Extract the [X, Y] coordinate from the center of the cell holding the provided text.  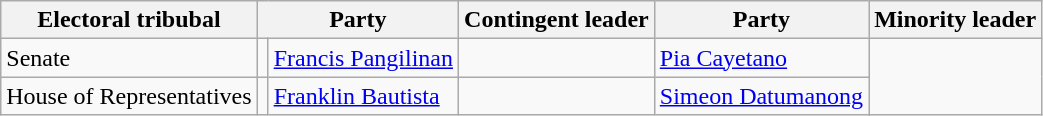
Simeon Datumanong [761, 96]
Contingent leader [557, 20]
Electoral tribubal [129, 20]
Minority leader [956, 20]
House of Representatives [129, 96]
Senate [129, 58]
Francis Pangilinan [363, 58]
Franklin Bautista [363, 96]
Pia Cayetano [761, 58]
